Search for the cell housing the specified text and yield its (X, Y) center coordinate. 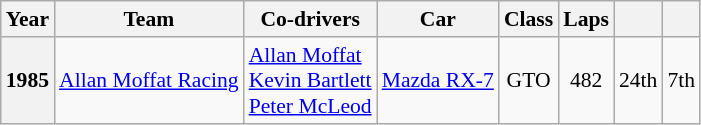
Year (28, 19)
Class (528, 19)
Team (149, 19)
Car (438, 19)
Mazda RX-7 (438, 80)
Allan Moffat Kevin Bartlett Peter McLeod (310, 80)
Allan Moffat Racing (149, 80)
24th (638, 80)
GTO (528, 80)
482 (586, 80)
Co-drivers (310, 19)
7th (681, 80)
Laps (586, 19)
1985 (28, 80)
